For the text-containing cell, return its midpoint in [x, y] coordinate format. 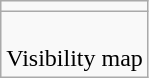
Visibility map [75, 44]
